For the text-containing cell, return its midpoint in [x, y] coordinate format. 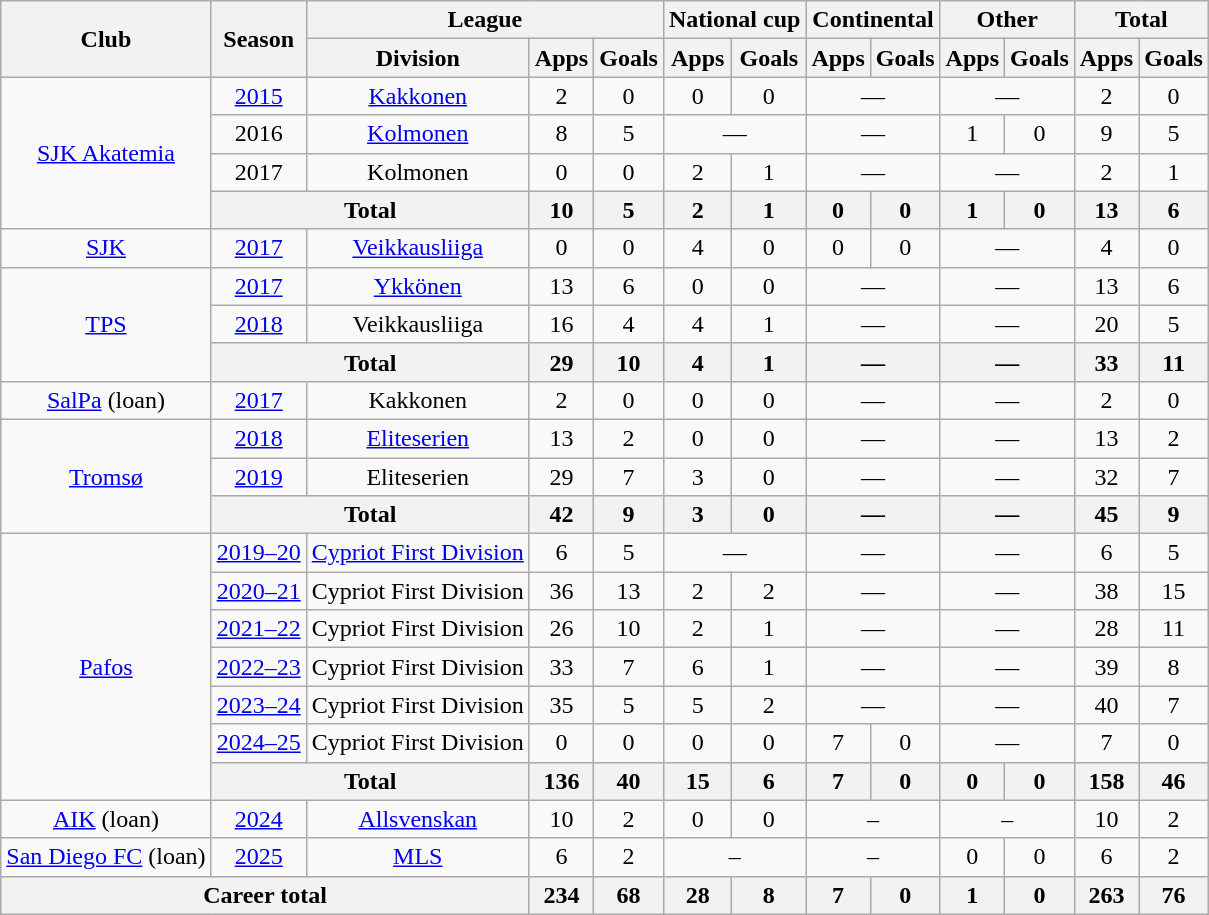
20 [1106, 324]
Allsvenskan [418, 819]
MLS [418, 857]
Season [258, 39]
68 [629, 895]
2023–24 [258, 705]
32 [1106, 477]
39 [1106, 667]
Club [106, 39]
National cup [734, 20]
TPS [106, 324]
26 [561, 629]
Division [418, 58]
16 [561, 324]
SJK [106, 248]
Continental [873, 20]
Pafos [106, 667]
League [484, 20]
2019–20 [258, 553]
San Diego FC (loan) [106, 857]
136 [561, 781]
46 [1174, 781]
45 [1106, 515]
234 [561, 895]
2021–22 [258, 629]
2024 [258, 819]
36 [561, 591]
263 [1106, 895]
2015 [258, 96]
76 [1174, 895]
2025 [258, 857]
SJK Akatemia [106, 153]
Career total [266, 895]
2019 [258, 477]
2024–25 [258, 743]
2020–21 [258, 591]
38 [1106, 591]
158 [1106, 781]
2022–23 [258, 667]
Tromsø [106, 476]
42 [561, 515]
35 [561, 705]
2016 [258, 134]
AIK (loan) [106, 819]
Other [1007, 20]
SalPa (loan) [106, 400]
Ykkönen [418, 286]
